Scan for the cell matching the given text and deliver its (X, Y) coordinate at center. 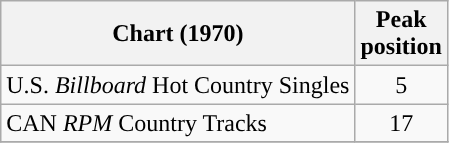
Peakposition (401, 34)
U.S. Billboard Hot Country Singles (178, 85)
5 (401, 85)
Chart (1970) (178, 34)
17 (401, 123)
CAN RPM Country Tracks (178, 123)
